Determine the (x, y) coordinate at the center of the cell enclosing the given text.  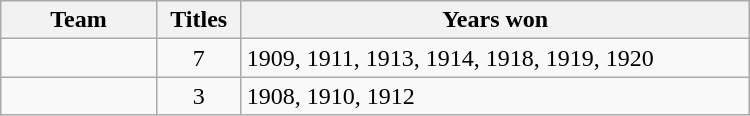
7 (198, 58)
1909, 1911, 1913, 1914, 1918, 1919, 1920 (495, 58)
1908, 1910, 1912 (495, 96)
Years won (495, 20)
Team (78, 20)
Titles (198, 20)
3 (198, 96)
